Locate the cell with the specified text and output its [X, Y] center coordinate. 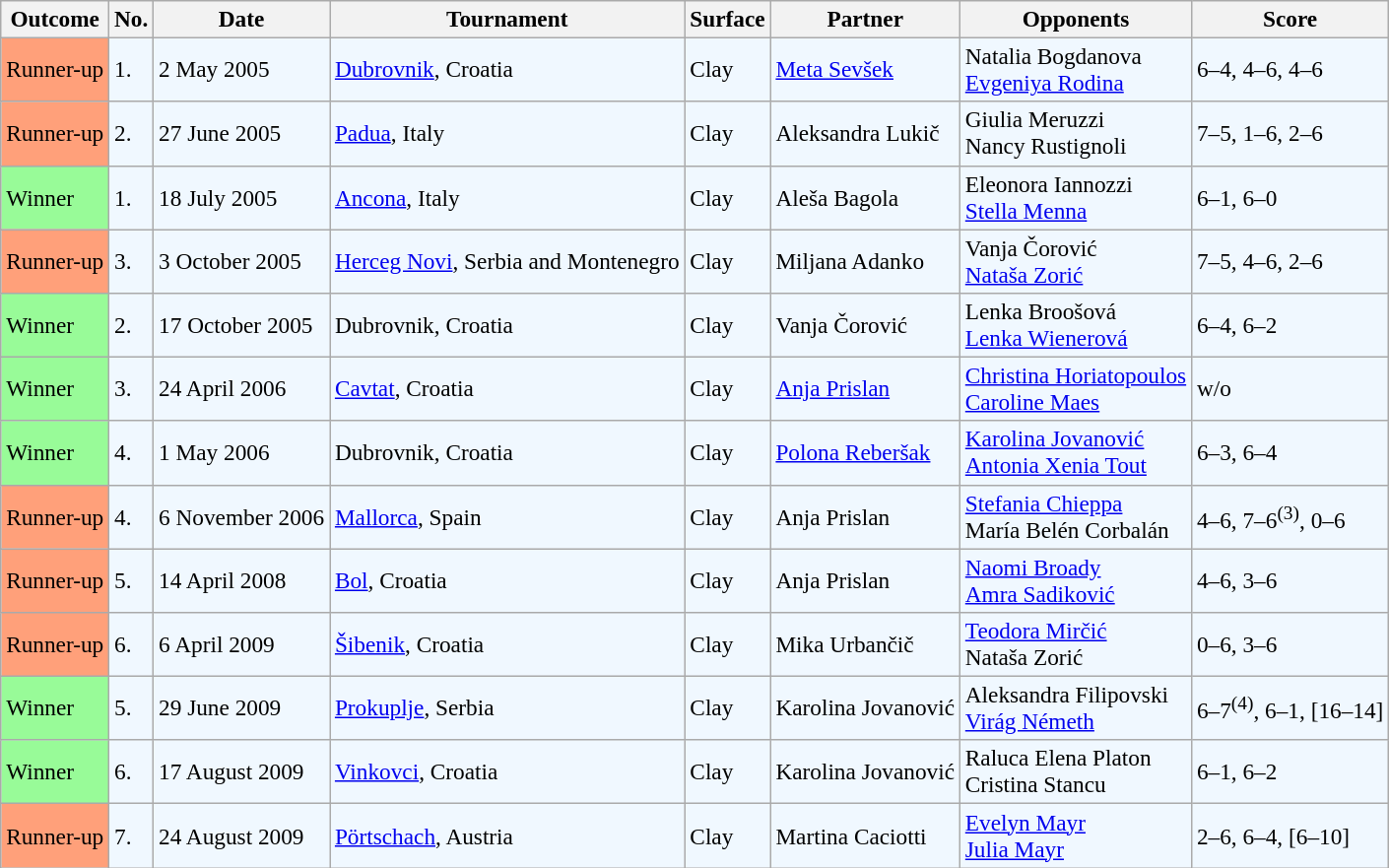
Aleša Bagola [865, 197]
Surface [727, 19]
w/o [1290, 388]
2 May 2005 [242, 69]
17 August 2009 [242, 772]
14 April 2008 [242, 579]
Eleonora Iannozzi Stella Menna [1076, 197]
6–1, 6–2 [1290, 772]
7. [132, 835]
4–6, 7–6(3), 0–6 [1290, 516]
29 June 2009 [242, 707]
Prokuplje, Serbia [507, 707]
Meta Sevšek [865, 69]
7–5, 4–6, 2–6 [1290, 260]
6 April 2009 [242, 644]
Date [242, 19]
Partner [865, 19]
24 August 2009 [242, 835]
Vanja Čorović Nataša Zorić [1076, 260]
6–3, 6–4 [1290, 453]
Herceg Novi, Serbia and Montenegro [507, 260]
Ancona, Italy [507, 197]
Miljana Adanko [865, 260]
Tournament [507, 19]
Martina Caciotti [865, 835]
Šibenik, Croatia [507, 644]
No. [132, 19]
Polona Reberšak [865, 453]
Score [1290, 19]
Pörtschach, Austria [507, 835]
Mika Urbančič [865, 644]
6–4, 4–6, 4–6 [1290, 69]
Teodora Mirčić Nataša Zorić [1076, 644]
18 July 2005 [242, 197]
Aleksandra Lukič [865, 134]
6–1, 6–0 [1290, 197]
Outcome [55, 19]
Natalia Bogdanova Evgeniya Rodina [1076, 69]
6–4, 6–2 [1290, 325]
Evelyn Mayr Julia Mayr [1076, 835]
Padua, Italy [507, 134]
2–6, 6–4, [6–10] [1290, 835]
Naomi Broady Amra Sadiković [1076, 579]
Karolina Jovanović Antonia Xenia Tout [1076, 453]
3 October 2005 [242, 260]
6–7(4), 6–1, [16–14] [1290, 707]
Lenka Broošová Lenka Wienerová [1076, 325]
Bol, Croatia [507, 579]
Cavtat, Croatia [507, 388]
1 May 2006 [242, 453]
Vinkovci, Croatia [507, 772]
Opponents [1076, 19]
27 June 2005 [242, 134]
4–6, 3–6 [1290, 579]
Aleksandra Filipovski Virág Németh [1076, 707]
Stefania Chieppa María Belén Corbalán [1076, 516]
Giulia Meruzzi Nancy Rustignoli [1076, 134]
7–5, 1–6, 2–6 [1290, 134]
24 April 2006 [242, 388]
Mallorca, Spain [507, 516]
Raluca Elena Platon Cristina Stancu [1076, 772]
6 November 2006 [242, 516]
Christina Horiatopoulos Caroline Maes [1076, 388]
0–6, 3–6 [1290, 644]
Vanja Čorović [865, 325]
17 October 2005 [242, 325]
